Find where the given text appears and provide that cell's center as [X, Y] coordinate. 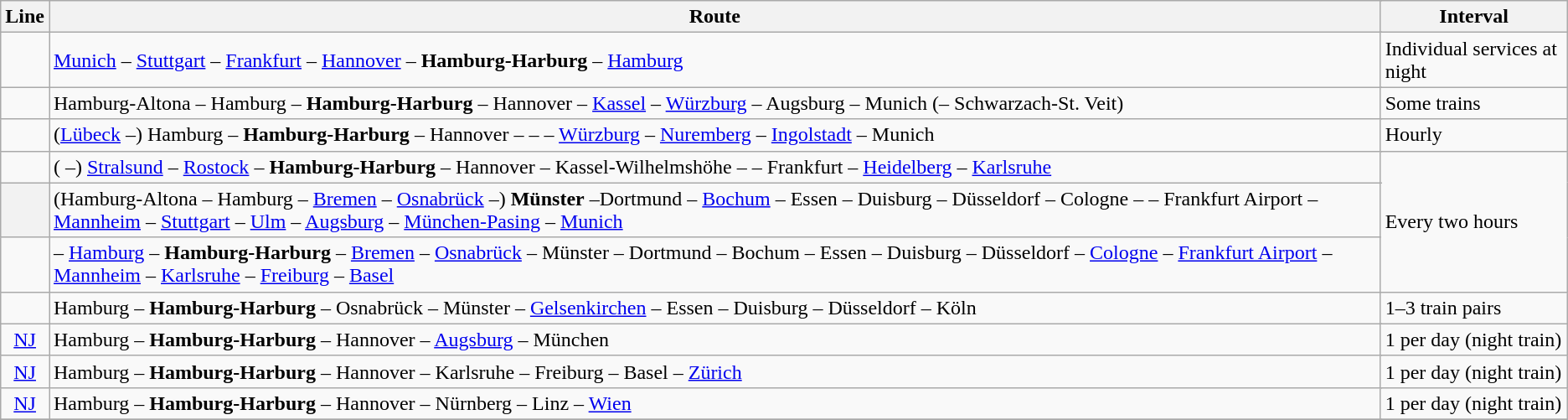
Hamburg – Hamburg-Harburg – Osnabrück – Münster – Gelsenkirchen – Essen – Duisburg – Düsseldorf – Köln [714, 308]
Hamburg – Hamburg-Harburg – Hannover – Nürnberg – Linz – Wien [714, 403]
Interval [1474, 17]
Munich – Stuttgart – Frankfurt – Hannover – Hamburg-Harburg – Hamburg [714, 60]
Hourly [1474, 135]
Hamburg – Hamburg-Harburg – Hannover – Karlsruhe – Freiburg – Basel – Zürich [714, 371]
Route [714, 17]
(Lübeck –) Hamburg – Hamburg-Harburg – Hannover – – – Würzburg – Nuremberg – Ingolstadt – Munich [714, 135]
Line [25, 17]
Every two hours [1474, 221]
Hamburg – Hamburg-Harburg – Hannover – Augsburg – München [714, 340]
( –) Stralsund – Rostock – Hamburg-Harburg – Hannover – Kassel-Wilhelmshöhe – – Frankfurt – Heidelberg – Karlsruhe [714, 167]
Hamburg-Altona – Hamburg – Hamburg-Harburg – Hannover – Kassel – Würzburg – Augsburg – Munich (– Schwarzach-St. Veit) [714, 103]
1–3 train pairs [1474, 308]
Individual services at night [1474, 60]
Some trains [1474, 103]
